Provide the (X, Y) coordinate of the cell's center where the given text is located.  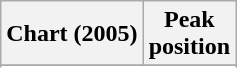
Peak position (189, 34)
Chart (2005) (72, 34)
